Return the (X, Y) coordinate for the center point of the cell that contains the specified text.  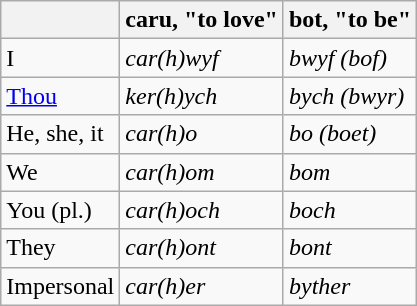
byther (350, 286)
car(h)ont (202, 248)
car(h)om (202, 172)
We (60, 172)
He, she, it (60, 134)
bych (bwyr) (350, 96)
car(h)o (202, 134)
car(h)er (202, 286)
You (pl.) (60, 210)
bo (boet) (350, 134)
caru, "to love" (202, 20)
I (60, 58)
boch (350, 210)
bont (350, 248)
Thou (60, 96)
bot, "to be" (350, 20)
ker(h)ych (202, 96)
bwyf (bof) (350, 58)
car(h)och (202, 210)
Impersonal (60, 286)
They (60, 248)
bom (350, 172)
car(h)wyf (202, 58)
